Determine the [x, y] coordinate at the center of the cell enclosing the given text.  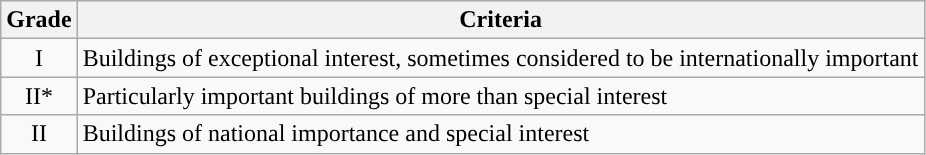
Criteria [500, 20]
Buildings of national importance and special interest [500, 134]
Grade [39, 20]
Buildings of exceptional interest, sometimes considered to be internationally important [500, 58]
II [39, 134]
II* [39, 96]
Particularly important buildings of more than special interest [500, 96]
I [39, 58]
